Return [x, y] of the center of cell containing provided text 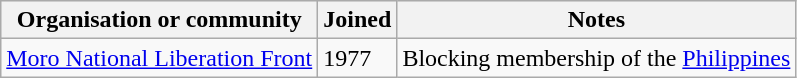
Moro National Liberation Front [160, 58]
Blocking membership of the Philippines [596, 58]
Joined [358, 20]
1977 [358, 58]
Organisation or community [160, 20]
Notes [596, 20]
